From the cell containing the given text, extract its center point as (x, y) coordinate. 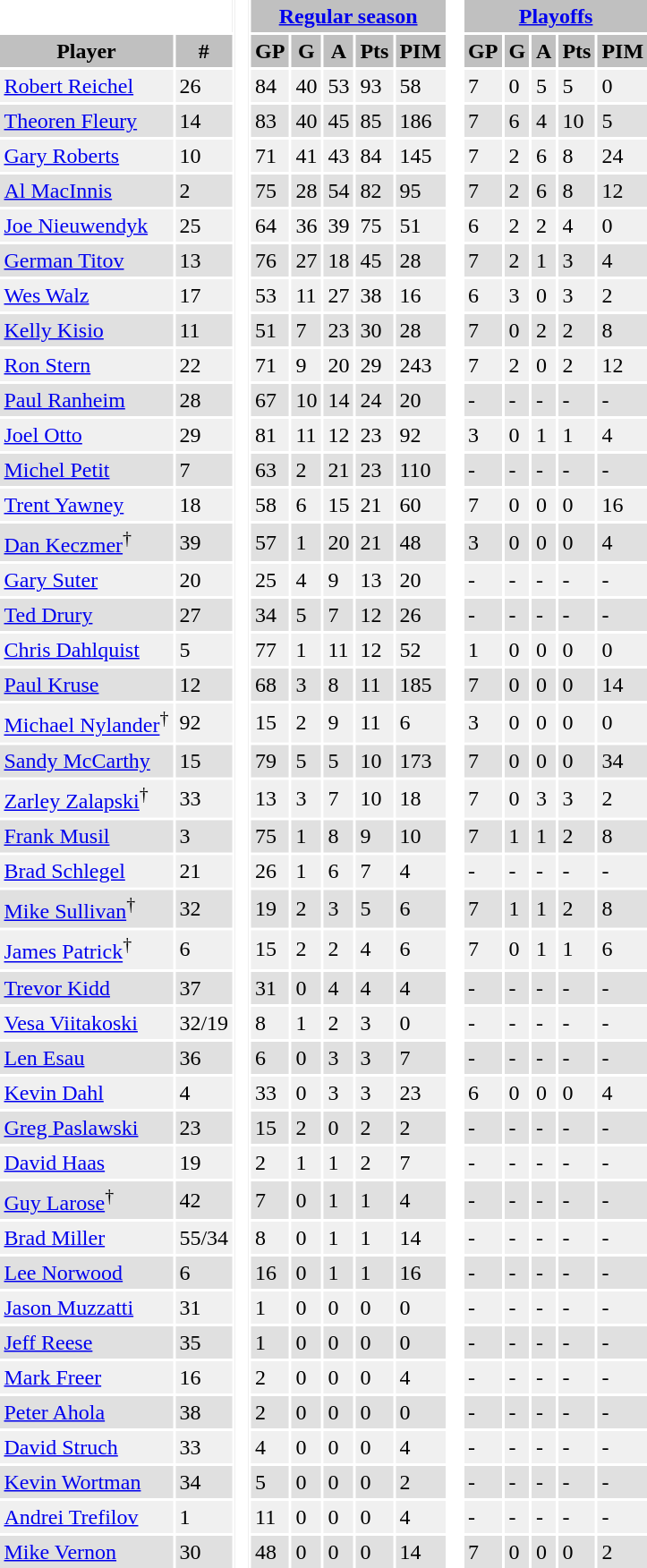
Lee Norwood (86, 1273)
67 (270, 400)
Sandy McCarthy (86, 761)
63 (270, 470)
David Struch (86, 1447)
243 (421, 365)
64 (270, 226)
Greg Paslawski (86, 1127)
83 (270, 121)
17 (204, 295)
37 (204, 987)
Trent Yawney (86, 505)
Zarley Zalapski† (86, 798)
35 (204, 1342)
95 (421, 191)
Joel Otto (86, 435)
Wes Walz (86, 295)
Mike Sullivan† (86, 908)
54 (338, 191)
32 (204, 908)
Trevor Kidd (86, 987)
60 (421, 505)
81 (270, 435)
43 (338, 156)
Al MacInnis (86, 191)
110 (421, 470)
Peter Ahola (86, 1412)
68 (270, 685)
145 (421, 156)
186 (421, 121)
Brad Miller (86, 1238)
Michael Nylander† (86, 722)
Vesa Viitakoski (86, 1022)
Jason Muzzatti (86, 1308)
Frank Musil (86, 836)
Gary Suter (86, 580)
52 (421, 650)
Jeff Reese (86, 1342)
32/19 (204, 1022)
PIM (421, 51)
93 (374, 86)
Michel Petit (86, 470)
41 (306, 156)
79 (270, 761)
85 (374, 121)
David Haas (86, 1162)
Len Esau (86, 1057)
Andrei Trefilov (86, 1517)
Paul Ranheim (86, 400)
Kevin Wortman (86, 1482)
55/34 (204, 1238)
James Patrick† (86, 950)
Chris Dahlquist (86, 650)
Gary Roberts (86, 156)
Ron Stern (86, 365)
Brad Schlegel (86, 871)
Ted Drury (86, 615)
77 (270, 650)
Paul Kruse (86, 685)
Mark Freer (86, 1377)
24 (374, 400)
Regular season (349, 16)
Guy Larose† (86, 1199)
Player (86, 51)
22 (204, 365)
Mike Vernon (86, 1552)
Joe Nieuwendyk (86, 226)
Dan Keczmer† (86, 542)
# (204, 51)
82 (374, 191)
Robert Reichel (86, 86)
76 (270, 260)
173 (421, 761)
57 (270, 542)
Kevin Dahl (86, 1092)
Theoren Fleury (86, 121)
42 (204, 1199)
Kelly Kisio (86, 330)
German Titov (86, 260)
185 (421, 685)
